Return [x, y] of the center of cell containing provided text 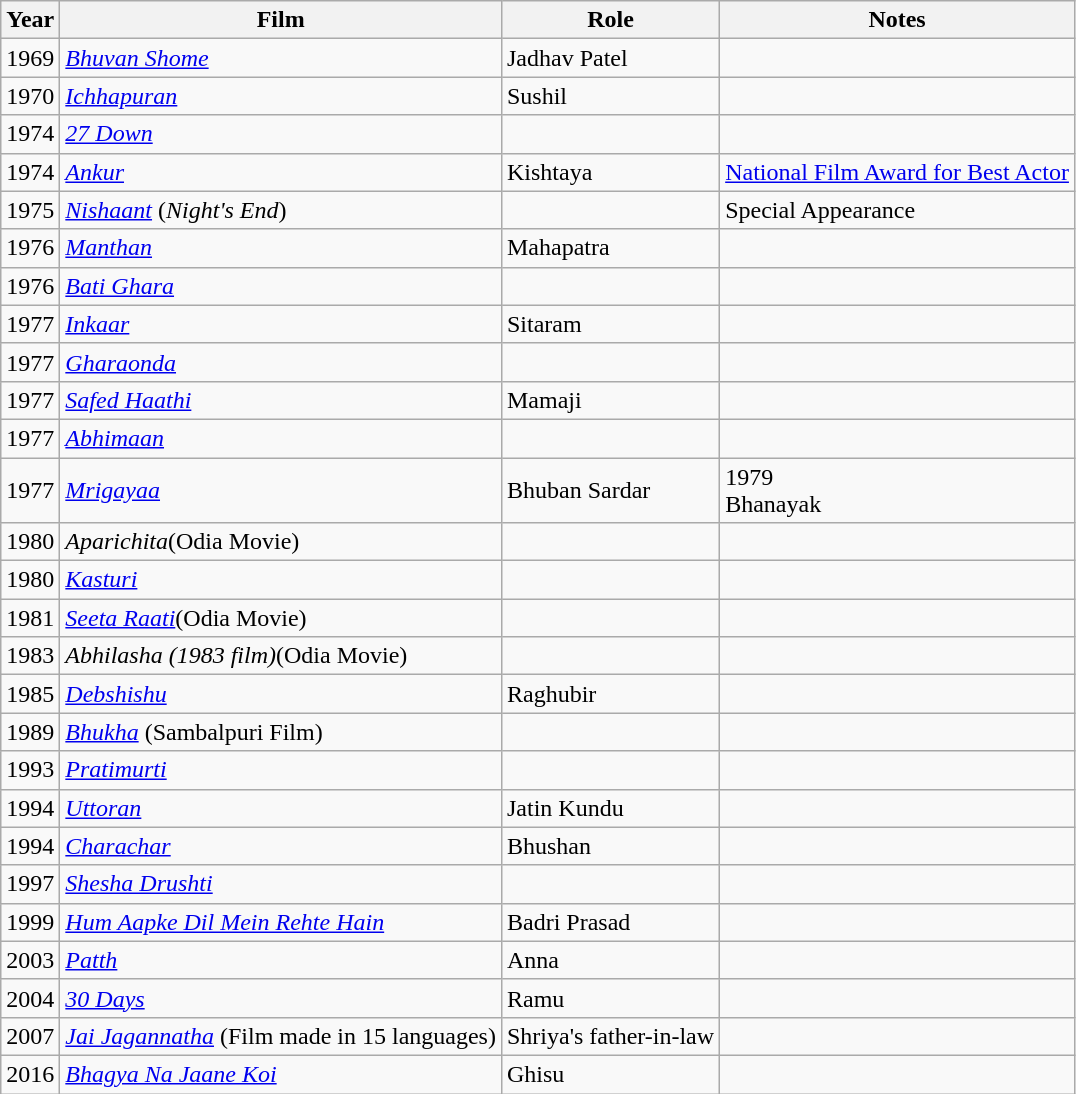
Kasturi [281, 580]
Kishtaya [610, 172]
Uttoran [281, 808]
Seeta Raati(Odia Movie) [281, 618]
Inkaar [281, 324]
Year [30, 20]
2004 [30, 998]
27 Down [281, 134]
Role [610, 20]
Abhilasha (1983 film)(Odia Movie) [281, 656]
1983 [30, 656]
Aparichita(Odia Movie) [281, 542]
Ankur [281, 172]
Charachar [281, 846]
Bhukha (Sambalpuri Film) [281, 732]
2016 [30, 1074]
Ghisu [610, 1074]
1975 [30, 210]
Bhushan [610, 846]
1999 [30, 922]
Gharaonda [281, 362]
Mamaji [610, 400]
Jatin Kundu [610, 808]
Pratimurti [281, 770]
1985 [30, 694]
1970 [30, 96]
Manthan [281, 248]
30 Days [281, 998]
National Film Award for Best Actor [898, 172]
Bhagya Na Jaane Koi [281, 1074]
Patth [281, 960]
Hum Aapke Dil Mein Rehte Hain [281, 922]
1979Bhanayak [898, 490]
Anna [610, 960]
Special Appearance [898, 210]
Nishaant (Night's End) [281, 210]
Shriya's father-in-law [610, 1036]
Mrigayaa [281, 490]
Sitaram [610, 324]
Ichhapuran [281, 96]
Debshishu [281, 694]
Raghubir [610, 694]
Jadhav Patel [610, 58]
Bati Ghara [281, 286]
2007 [30, 1036]
Notes [898, 20]
1989 [30, 732]
Jai Jagannatha (Film made in 15 languages) [281, 1036]
1997 [30, 884]
Abhimaan [281, 438]
1969 [30, 58]
Film [281, 20]
Safed Haathi [281, 400]
Ramu [610, 998]
Bhuban Sardar [610, 490]
1981 [30, 618]
2003 [30, 960]
Bhuvan Shome [281, 58]
Sushil [610, 96]
Badri Prasad [610, 922]
Shesha Drushti [281, 884]
Mahapatra [610, 248]
1993 [30, 770]
